Provide the [x, y] coordinate of the cell's center where the given text is located.  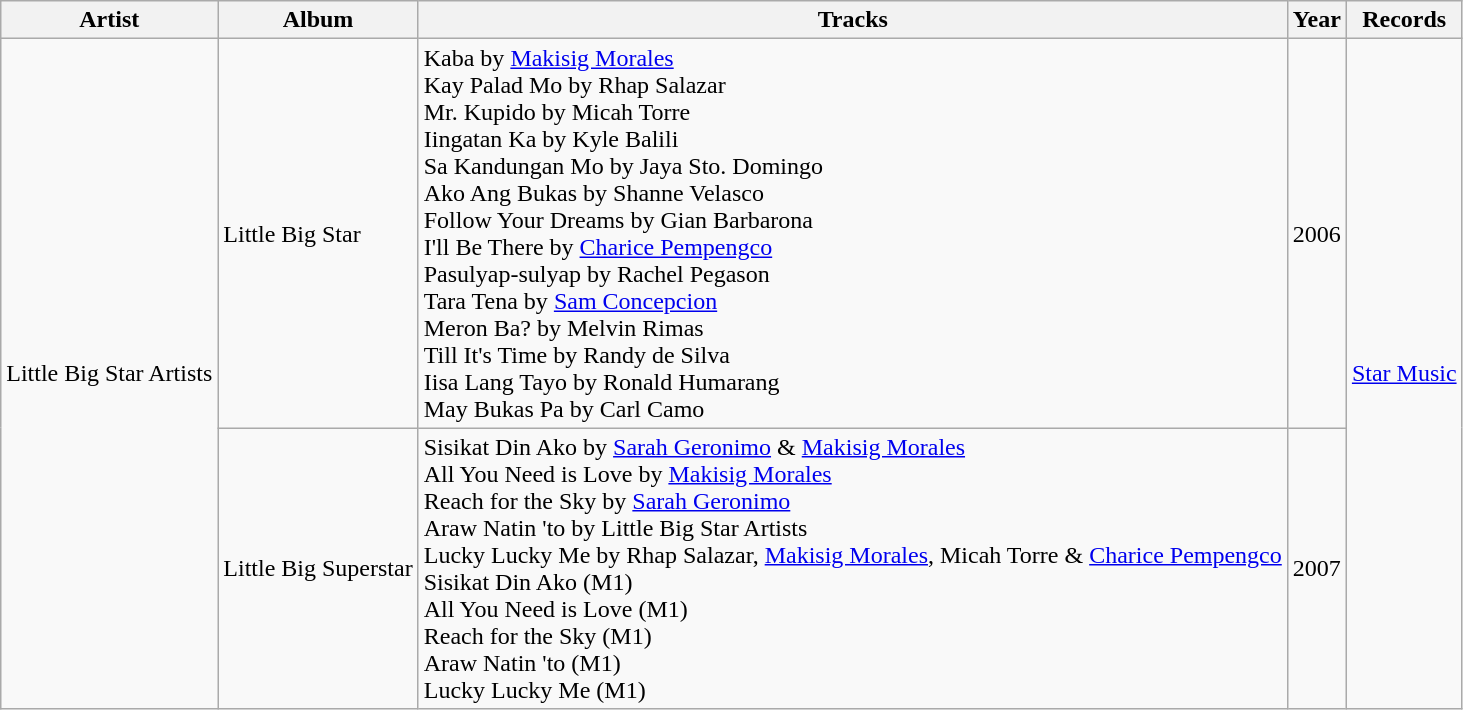
Little Big Superstar [318, 568]
Little Big Star [318, 234]
Star Music [1404, 374]
2006 [1316, 234]
Album [318, 20]
Records [1404, 20]
Little Big Star Artists [110, 374]
Artist [110, 20]
Tracks [852, 20]
2007 [1316, 568]
Year [1316, 20]
